Pinpoint the cell where the given text exists, returning its [X, Y] midpoint coordinate. 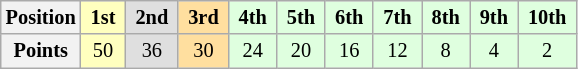
12 [397, 51]
Points [41, 51]
4th [253, 17]
36 [152, 51]
16 [349, 51]
8th [446, 17]
50 [104, 51]
8 [446, 51]
7th [397, 17]
30 [203, 51]
2nd [152, 17]
6th [349, 17]
20 [301, 51]
3rd [203, 17]
5th [301, 17]
1st [104, 17]
10th [547, 17]
24 [253, 51]
9th [494, 17]
4 [494, 51]
2 [547, 51]
Position [41, 17]
